Return the (X, Y) coordinate for the center point of the cell that contains the specified text.  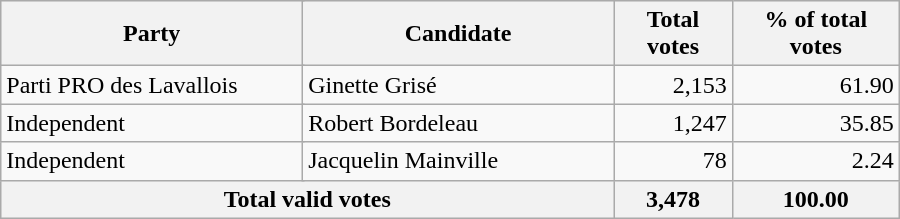
% of total votes (816, 34)
Jacquelin Mainville (458, 161)
3,478 (674, 199)
Parti PRO des Lavallois (152, 85)
100.00 (816, 199)
Candidate (458, 34)
2.24 (816, 161)
Total votes (674, 34)
Ginette Grisé (458, 85)
Party (152, 34)
Robert Bordeleau (458, 123)
61.90 (816, 85)
78 (674, 161)
2,153 (674, 85)
1,247 (674, 123)
35.85 (816, 123)
Total valid votes (308, 199)
